Output the (X, Y) coordinate of the center of the cell containing the given text.  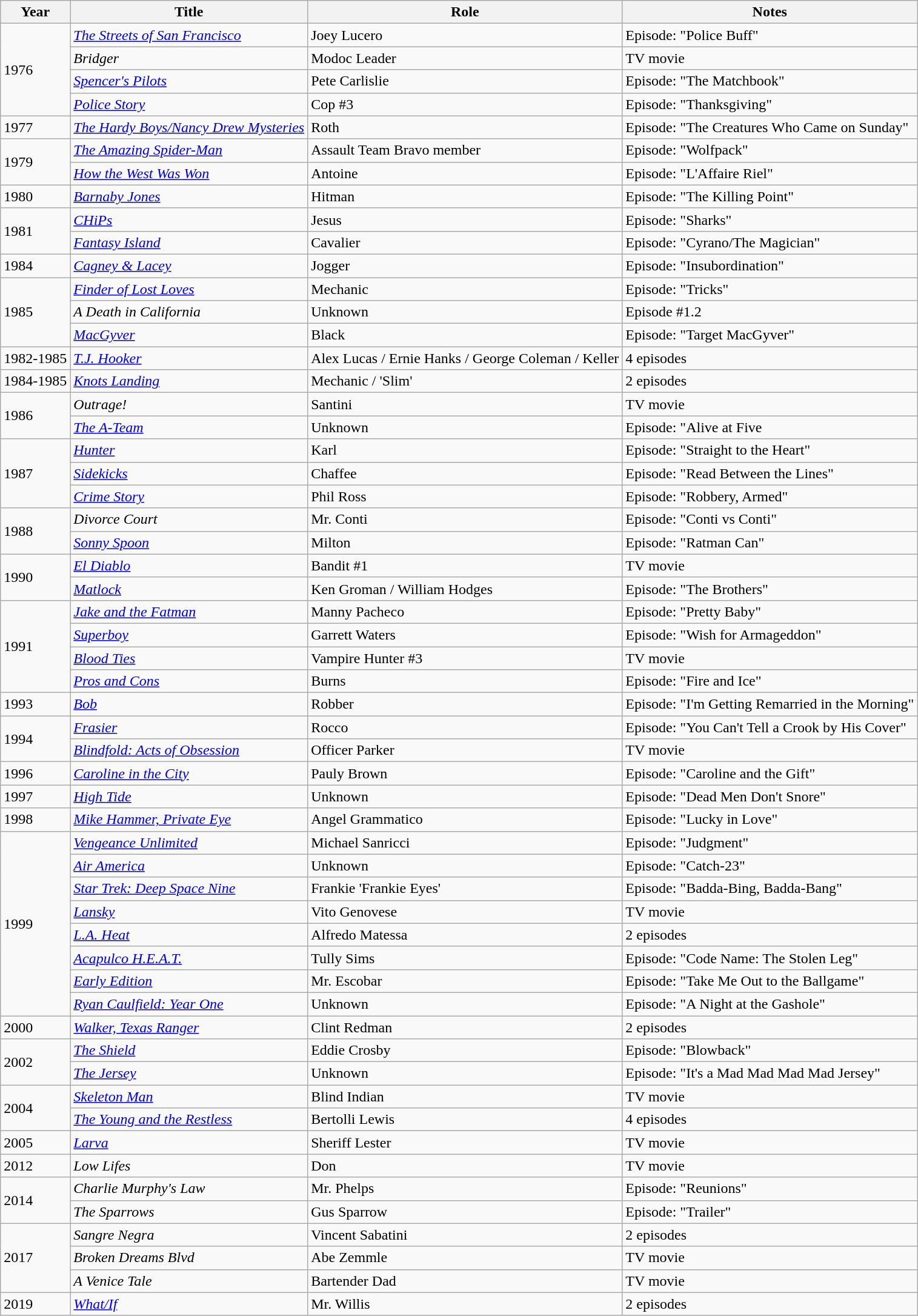
Antoine (465, 173)
Episode: "Trailer" (770, 1212)
Episode: "Judgment" (770, 843)
Episode: "Alive at Five (770, 427)
Police Story (189, 104)
Episode: "Thanksgiving" (770, 104)
Tully Sims (465, 958)
1987 (35, 473)
1981 (35, 231)
The Amazing Spider-Man (189, 150)
Mr. Escobar (465, 981)
1976 (35, 70)
Episode: "The Matchbook" (770, 81)
Pauly Brown (465, 773)
The Streets of San Francisco (189, 35)
Fantasy Island (189, 242)
Episode #1.2 (770, 312)
Cagney & Lacey (189, 266)
Assault Team Bravo member (465, 150)
Episode: "Straight to the Heart" (770, 450)
Mechanic / 'Slim' (465, 381)
High Tide (189, 797)
Phil Ross (465, 496)
Karl (465, 450)
El Diablo (189, 566)
Episode: "Conti vs Conti" (770, 519)
The A-Team (189, 427)
Bandit #1 (465, 566)
Jesus (465, 219)
Star Trek: Deep Space Nine (189, 889)
Pete Carlislie (465, 81)
The Shield (189, 1050)
Title (189, 12)
Spencer's Pilots (189, 81)
1984 (35, 266)
Santini (465, 404)
Lansky (189, 912)
Episode: "Take Me Out to the Ballgame" (770, 981)
Episode: "Dead Men Don't Snore" (770, 797)
Bertolli Lewis (465, 1120)
Episode: "Read Between the Lines" (770, 473)
2000 (35, 1027)
A Venice Tale (189, 1281)
Vincent Sabatini (465, 1235)
Roth (465, 127)
Episode: "I'm Getting Remarried in the Morning" (770, 704)
The Sparrows (189, 1212)
Episode: "Lucky in Love" (770, 820)
Robber (465, 704)
Early Edition (189, 981)
Episode: "Pretty Baby" (770, 612)
1997 (35, 797)
Cavalier (465, 242)
Jogger (465, 266)
CHiPs (189, 219)
Episode: "Tricks" (770, 289)
1985 (35, 312)
Hunter (189, 450)
Sonny Spoon (189, 543)
2005 (35, 1143)
Episode: "Wish for Armageddon" (770, 635)
Cop #3 (465, 104)
Episode: "It's a Mad Mad Mad Mad Jersey" (770, 1074)
Larva (189, 1143)
2014 (35, 1200)
Episode: "L'Affaire Riel" (770, 173)
Angel Grammatico (465, 820)
Frasier (189, 727)
1977 (35, 127)
1988 (35, 531)
Modoc Leader (465, 58)
1982-1985 (35, 358)
Sheriff Lester (465, 1143)
2019 (35, 1304)
L.A. Heat (189, 935)
Year (35, 12)
Jake and the Fatman (189, 612)
1986 (35, 416)
Manny Pacheco (465, 612)
What/If (189, 1304)
Superboy (189, 635)
Episode: "Police Buff" (770, 35)
Divorce Court (189, 519)
1996 (35, 773)
Episode: "Badda-Bing, Badda-Bang" (770, 889)
Outrage! (189, 404)
1991 (35, 646)
Mr. Willis (465, 1304)
Eddie Crosby (465, 1050)
Garrett Waters (465, 635)
Episode: "Fire and Ice" (770, 681)
Mechanic (465, 289)
Barnaby Jones (189, 196)
Skeleton Man (189, 1097)
Air America (189, 866)
Vengeance Unlimited (189, 843)
Episode: "Blowback" (770, 1050)
2017 (35, 1258)
Blindfold: Acts of Obsession (189, 750)
The Jersey (189, 1074)
2002 (35, 1062)
Alex Lucas / Ernie Hanks / George Coleman / Keller (465, 358)
Episode: "Sharks" (770, 219)
Burns (465, 681)
Alfredo Matessa (465, 935)
Acapulco H.E.A.T. (189, 958)
Episode: "The Creatures Who Came on Sunday" (770, 127)
MacGyver (189, 335)
1999 (35, 923)
Role (465, 12)
Charlie Murphy's Law (189, 1189)
Caroline in the City (189, 773)
A Death in California (189, 312)
Episode: "Target MacGyver" (770, 335)
Walker, Texas Ranger (189, 1027)
Crime Story (189, 496)
Sidekicks (189, 473)
Bridger (189, 58)
2004 (35, 1108)
Finder of Lost Loves (189, 289)
Episode: "Catch-23" (770, 866)
Ryan Caulfield: Year One (189, 1004)
Episode: "The Killing Point" (770, 196)
Low Lifes (189, 1166)
1993 (35, 704)
1980 (35, 196)
Vampire Hunter #3 (465, 658)
Mr. Conti (465, 519)
Frankie 'Frankie Eyes' (465, 889)
Officer Parker (465, 750)
1984-1985 (35, 381)
Episode: "Reunions" (770, 1189)
Blood Ties (189, 658)
Pros and Cons (189, 681)
Bartender Dad (465, 1281)
Mr. Phelps (465, 1189)
Episode: "Cyrano/The Magician" (770, 242)
Episode: "You Can't Tell a Crook by His Cover" (770, 727)
Episode: "Ratman Can" (770, 543)
Clint Redman (465, 1027)
Episode: "Robbery, Armed" (770, 496)
Notes (770, 12)
1998 (35, 820)
Blind Indian (465, 1097)
Episode: "Wolfpack" (770, 150)
How the West Was Won (189, 173)
1994 (35, 739)
Don (465, 1166)
Matlock (189, 589)
Black (465, 335)
Joey Lucero (465, 35)
1979 (35, 162)
Abe Zemmle (465, 1258)
Michael Sanricci (465, 843)
Sangre Negra (189, 1235)
Gus Sparrow (465, 1212)
Episode: "Code Name: The Stolen Leg" (770, 958)
Episode: "Caroline and the Gift" (770, 773)
Bob (189, 704)
Knots Landing (189, 381)
1990 (35, 577)
Ken Groman / William Hodges (465, 589)
Vito Genovese (465, 912)
T.J. Hooker (189, 358)
Episode: "The Brothers" (770, 589)
Episode: "A Night at the Gashole" (770, 1004)
Hitman (465, 196)
Milton (465, 543)
Chaffee (465, 473)
The Young and the Restless (189, 1120)
Broken Dreams Blvd (189, 1258)
2012 (35, 1166)
The Hardy Boys/Nancy Drew Mysteries (189, 127)
Mike Hammer, Private Eye (189, 820)
Episode: "Insubordination" (770, 266)
Rocco (465, 727)
